Detect which cell encompasses the target text, then output its (X, Y) center coordinate. 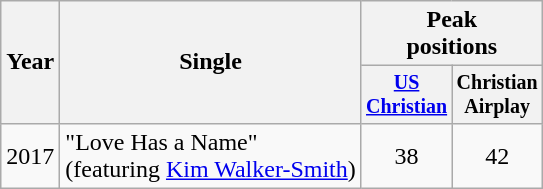
Year (30, 62)
US Christian (406, 94)
38 (406, 156)
2017 (30, 156)
Christian Airplay (498, 94)
"Love Has a Name" (featuring Kim Walker-Smith) (210, 156)
42 (498, 156)
Peakpositions (452, 34)
Single (210, 62)
